Search for the cell housing the specified text and yield its (X, Y) center coordinate. 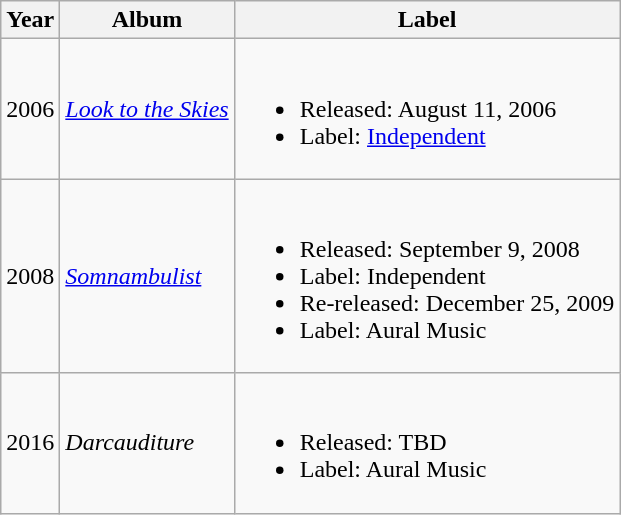
Released: TBDLabel: Aural Music (427, 443)
Released: September 9, 2008Label: IndependentRe-released: December 25, 2009Label: Aural Music (427, 276)
2006 (30, 109)
2008 (30, 276)
Look to the Skies (147, 109)
Released: August 11, 2006Label: Independent (427, 109)
Darcauditure (147, 443)
2016 (30, 443)
Label (427, 20)
Album (147, 20)
Somnambulist (147, 276)
Year (30, 20)
